Capture the cell that displays the provided text and extract its [x, y] central coordinate. 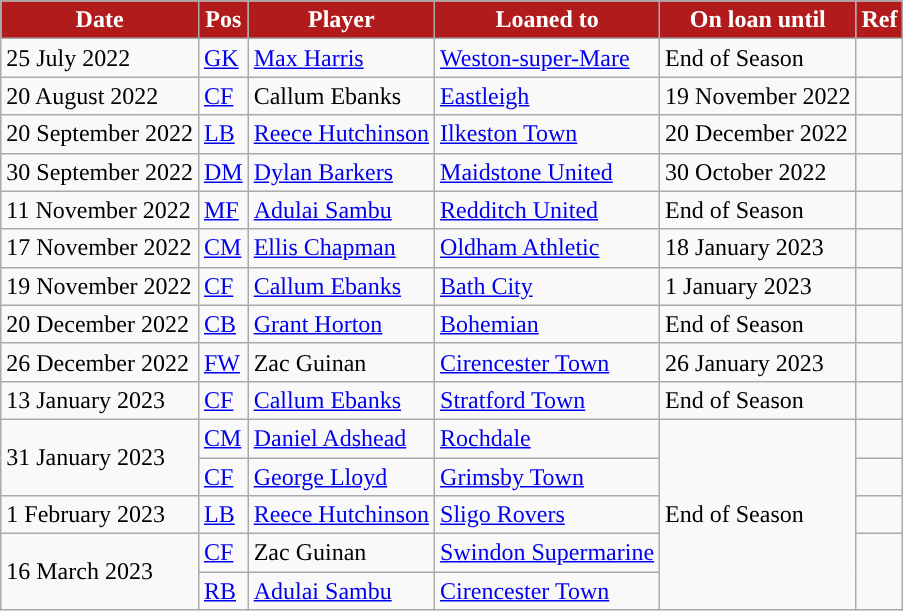
Bohemian [548, 324]
Weston-super-Mare [548, 58]
Loaned to [548, 20]
13 January 2023 [100, 400]
16 March 2023 [100, 572]
26 January 2023 [758, 362]
20 August 2022 [100, 96]
On loan until [758, 20]
30 October 2022 [758, 172]
GK [223, 58]
Eastleigh [548, 96]
Grant Horton [341, 324]
18 January 2023 [758, 248]
17 November 2022 [100, 248]
Stratford Town [548, 400]
FW [223, 362]
Date [100, 20]
Ilkeston Town [548, 134]
Bath City [548, 286]
Swindon Supermarine [548, 553]
11 November 2022 [100, 210]
Max Harris [341, 58]
1 January 2023 [758, 286]
Daniel Adshead [341, 438]
DM [223, 172]
31 January 2023 [100, 457]
1 February 2023 [100, 515]
Sligo Rovers [548, 515]
Ellis Chapman [341, 248]
Grimsby Town [548, 477]
Maidstone United [548, 172]
Player [341, 20]
30 September 2022 [100, 172]
MF [223, 210]
26 December 2022 [100, 362]
Dylan Barkers [341, 172]
20 September 2022 [100, 134]
Ref [880, 20]
RB [223, 591]
Oldham Athletic [548, 248]
Pos [223, 20]
George Lloyd [341, 477]
CB [223, 324]
Redditch United [548, 210]
Rochdale [548, 438]
25 July 2022 [100, 58]
